Return the (x, y) coordinate for the center point of the cell that contains the specified text.  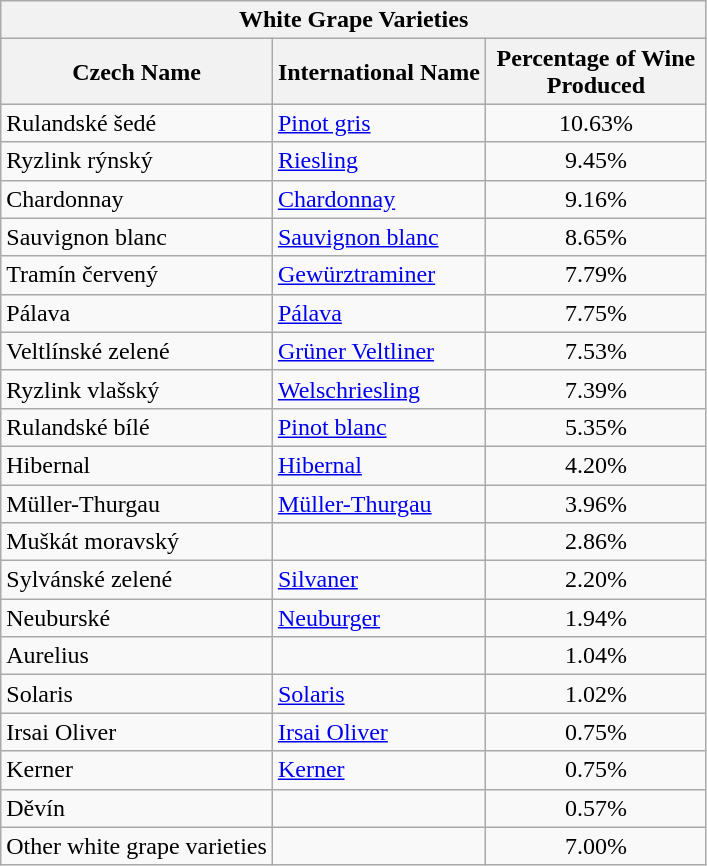
8.65% (596, 237)
7.79% (596, 275)
3.96% (596, 503)
Veltlínské zelené (137, 351)
9.45% (596, 161)
Percentage of Wine Produced (596, 72)
1.94% (596, 618)
White Grape Varieties (354, 20)
5.35% (596, 427)
1.02% (596, 694)
Welschriesling (378, 389)
Děvín (137, 808)
Neuburské (137, 618)
Other white grape varieties (137, 846)
7.53% (596, 351)
Ryzlink rýnský (137, 161)
7.75% (596, 313)
Ryzlink vlašský (137, 389)
4.20% (596, 465)
International Name (378, 72)
Pinot blanc (378, 427)
7.39% (596, 389)
Grüner Veltliner (378, 351)
Riesling (378, 161)
2.20% (596, 580)
2.86% (596, 542)
Silvaner (378, 580)
0.57% (596, 808)
1.04% (596, 656)
7.00% (596, 846)
Muškát moravský (137, 542)
Czech Name (137, 72)
Rulandské bílé (137, 427)
Rulandské šedé (137, 123)
10.63% (596, 123)
Tramín červený (137, 275)
Neuburger (378, 618)
Aurelius (137, 656)
Pinot gris (378, 123)
Gewürztraminer (378, 275)
Sylvánské zelené (137, 580)
9.16% (596, 199)
